Return the [x, y] coordinate for the center point of the cell that contains the specified text.  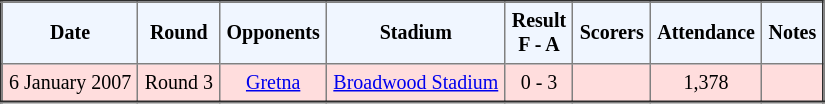
Opponents [274, 33]
Notes [793, 33]
Broadwood Stadium [416, 83]
Stadium [416, 33]
0 - 3 [539, 83]
Round [179, 33]
Date [70, 33]
Round 3 [179, 83]
Attendance [706, 33]
1,378 [706, 83]
Scorers [612, 33]
ResultF - A [539, 33]
6 January 2007 [70, 83]
Gretna [274, 83]
